Return (x, y) of the center of cell containing provided text 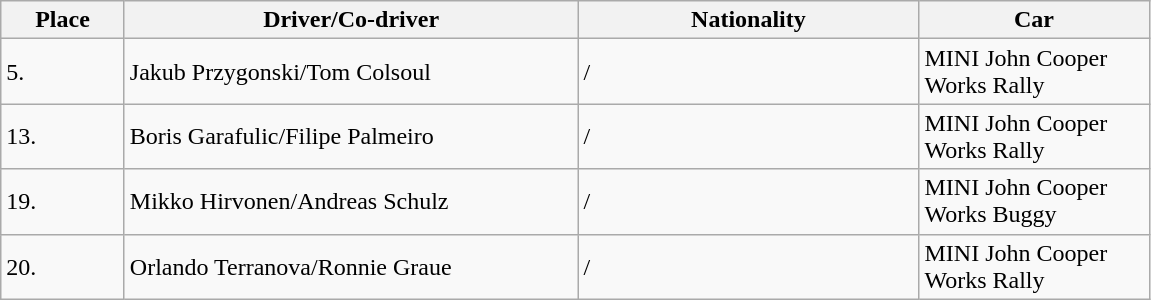
MINI John Cooper Works Buggy (1034, 202)
13. (63, 136)
Jakub Przygonski/Tom Colsoul (351, 72)
Boris Garafulic/Filipe Palmeiro (351, 136)
5. (63, 72)
Place (63, 20)
Car (1034, 20)
20. (63, 266)
Mikko Hirvonen/Andreas Schulz (351, 202)
19. (63, 202)
Driver/Co-driver (351, 20)
Orlando Terranova/Ronnie Graue (351, 266)
Nationality (748, 20)
